For the text-containing cell, return its midpoint in [X, Y] coordinate format. 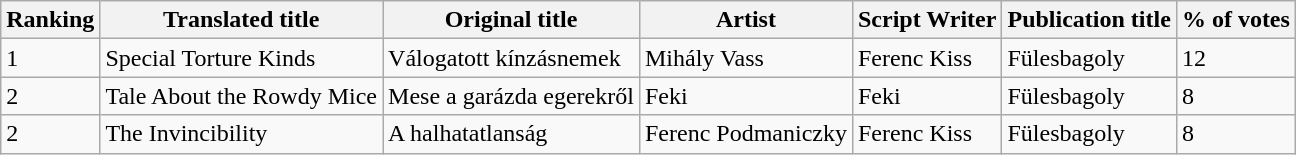
Válogatott kínzásnemek [512, 58]
Ranking [50, 20]
Mese a garázda egerekről [512, 96]
Special Torture Kinds [242, 58]
Translated title [242, 20]
Original title [512, 20]
12 [1236, 58]
Publication title [1089, 20]
Tale About the Rowdy Mice [242, 96]
Artist [746, 20]
% of votes [1236, 20]
1 [50, 58]
Ferenc Podmaniczky [746, 134]
Script Writer [926, 20]
Mihály Vass [746, 58]
A halhatatlanság [512, 134]
The Invincibility [242, 134]
